Scan for the cell matching the given text and deliver its (x, y) coordinate at center. 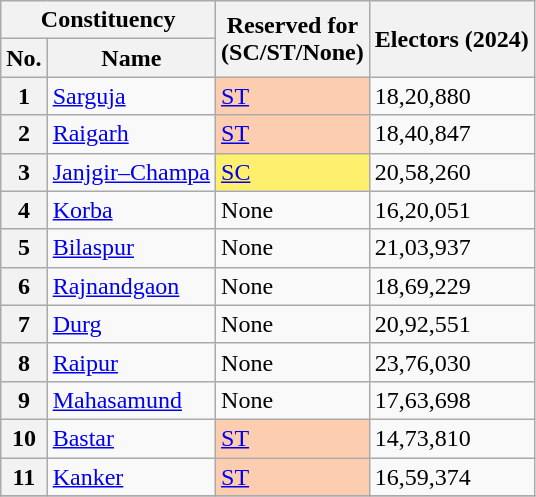
Constituency (108, 20)
Raigarh (131, 134)
20,92,551 (452, 324)
Kanker (131, 477)
18,40,847 (452, 134)
11 (24, 477)
Name (131, 58)
Korba (131, 210)
23,76,030 (452, 362)
No. (24, 58)
Mahasamund (131, 400)
2 (24, 134)
1 (24, 96)
7 (24, 324)
3 (24, 172)
Reserved for(SC/ST/None) (293, 39)
17,63,698 (452, 400)
18,69,229 (452, 286)
Bilaspur (131, 248)
5 (24, 248)
Bastar (131, 438)
20,58,260 (452, 172)
16,20,051 (452, 210)
8 (24, 362)
Rajnandgaon (131, 286)
10 (24, 438)
Janjgir–Champa (131, 172)
18,20,880 (452, 96)
Sarguja (131, 96)
21,03,937 (452, 248)
Durg (131, 324)
14,73,810 (452, 438)
16,59,374 (452, 477)
4 (24, 210)
SC (293, 172)
9 (24, 400)
Electors (2024) (452, 39)
6 (24, 286)
Raipur (131, 362)
